Locate the cell with the specified text and output its (X, Y) center coordinate. 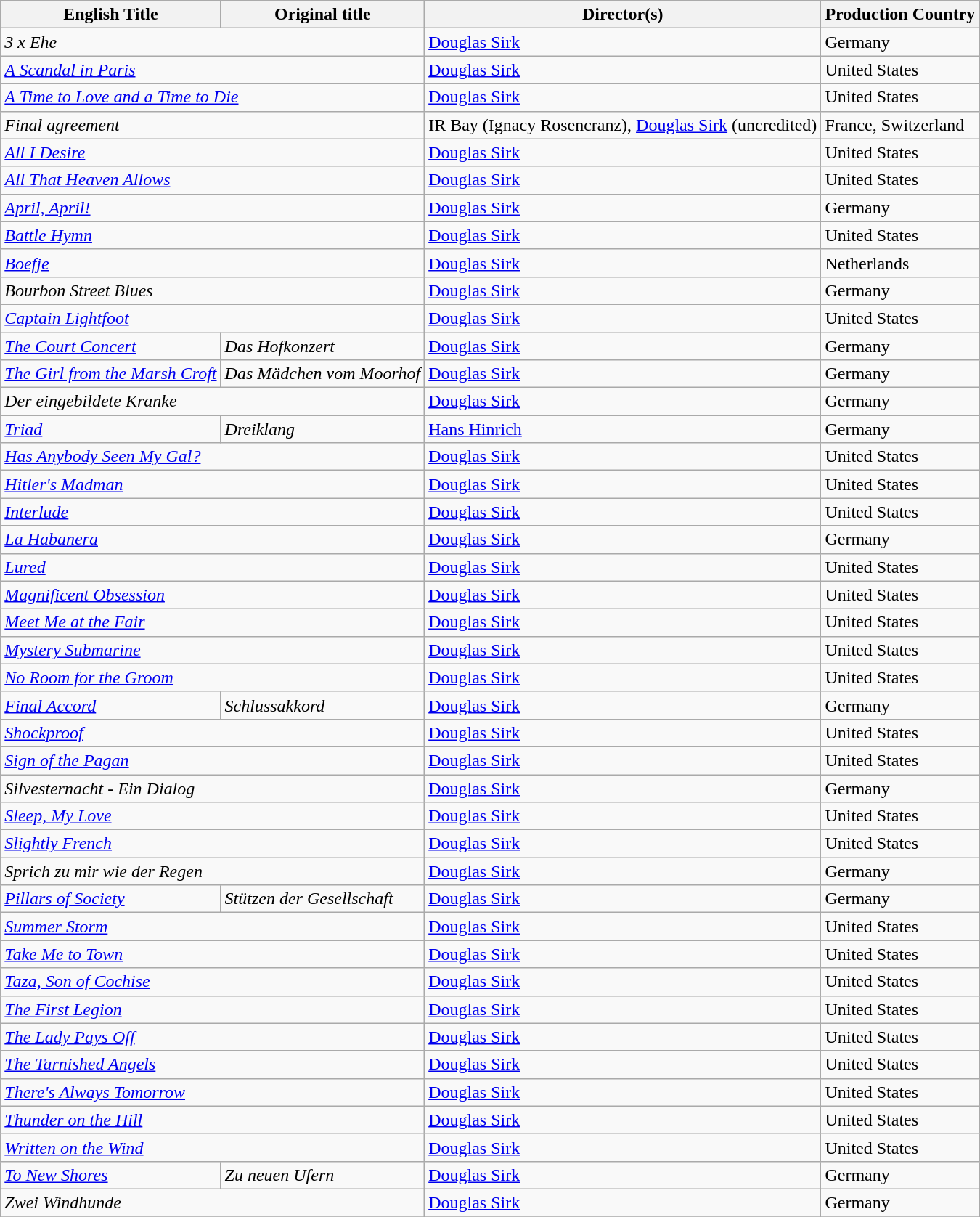
The Girl from the Marsh Croft (110, 374)
Hans Hinrich (623, 429)
France, Switzerland (900, 125)
The Court Concert (110, 346)
Director(s) (623, 15)
The Tarnished Angels (213, 1065)
Interlude (213, 512)
April, April! (213, 208)
Silvesternacht - Ein Dialog (213, 788)
Zu neuen Ufern (322, 1175)
IR Bay (Ignacy Rosencranz), Douglas Sirk (uncredited) (623, 125)
Battle Hymn (213, 235)
All I Desire (213, 152)
The First Legion (213, 1009)
Meet Me at the Fair (213, 622)
All That Heaven Allows (213, 180)
Lured (213, 567)
A Time to Love and a Time to Die (213, 97)
Hitler's Madman (213, 484)
Stützen der Gesellschaft (322, 899)
No Room for the Groom (213, 677)
To New Shores (110, 1175)
Magnificent Obsession (213, 595)
A Scandal in Paris (213, 70)
La Habanera (213, 540)
Slightly French (213, 844)
Production Country (900, 15)
Taza, Son of Cochise (213, 982)
Das Hofkonzert (322, 346)
Written on the Wind (213, 1147)
Thunder on the Hill (213, 1120)
English Title (110, 15)
Sleep, My Love (213, 816)
The Lady Pays Off (213, 1037)
Captain Lightfoot (213, 318)
Schlussakkord (322, 705)
Bourbon Street Blues (213, 290)
Triad (110, 429)
Summer Storm (213, 927)
3 x Ehe (213, 42)
Final agreement (213, 125)
Das Mädchen vom Moorhof (322, 374)
Zwei Windhunde (213, 1202)
Final Accord (110, 705)
Take Me to Town (213, 954)
Mystery Submarine (213, 650)
Netherlands (900, 263)
Shockproof (213, 733)
Original title (322, 15)
Der eingebildete Kranke (213, 402)
Dreiklang (322, 429)
Has Anybody Seen My Gal? (213, 457)
Sprich zu mir wie der Regen (213, 871)
There's Always Tomorrow (213, 1092)
Boefje (213, 263)
Pillars of Society (110, 899)
Sign of the Pagan (213, 760)
